Return the [X, Y] coordinate for the center point of the cell that contains the specified text.  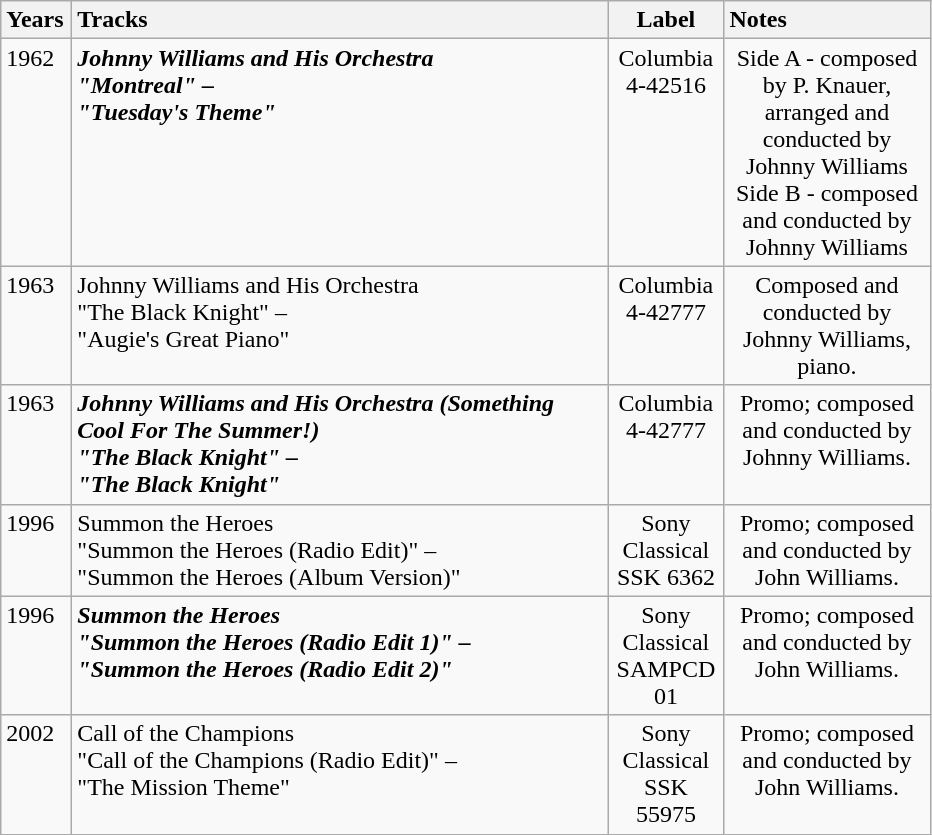
Label [666, 20]
Composed and conducted by Johnny Williams, piano. [827, 326]
2002 [36, 774]
Sony Classical SAMPCD 01 [666, 656]
Johnny Williams and His Orchestra"The Black Knight" –"Augie's Great Piano" [340, 326]
Tracks [340, 20]
Summon the Heroes "Summon the Heroes (Radio Edit 1)" –"Summon the Heroes (Radio Edit 2)" [340, 656]
Call of the Champions"Call of the Champions (Radio Edit)" –"The Mission Theme" [340, 774]
Years [36, 20]
Side A - composed by P. Knauer, arranged and conducted by Johnny WilliamsSide B - composed and conducted by Johnny Williams [827, 152]
Notes [827, 20]
Promo; composed and conducted by Johnny Williams. [827, 444]
Johnny Williams and His Orchestra (Something Cool For The Summer!)"The Black Knight" –"The Black Knight" [340, 444]
1962 [36, 152]
Johnny Williams and His Orchestra"Montreal" –"Tuesday's Theme" [340, 152]
Sony Classical SSK 6362 [666, 550]
Summon the Heroes "Summon the Heroes (Radio Edit)" –"Summon the Heroes (Album Version)" [340, 550]
Columbia 4-42516 [666, 152]
Sony Classical SSK 55975 [666, 774]
